Determine the [x, y] coordinate at the center of the cell enclosing the given text.  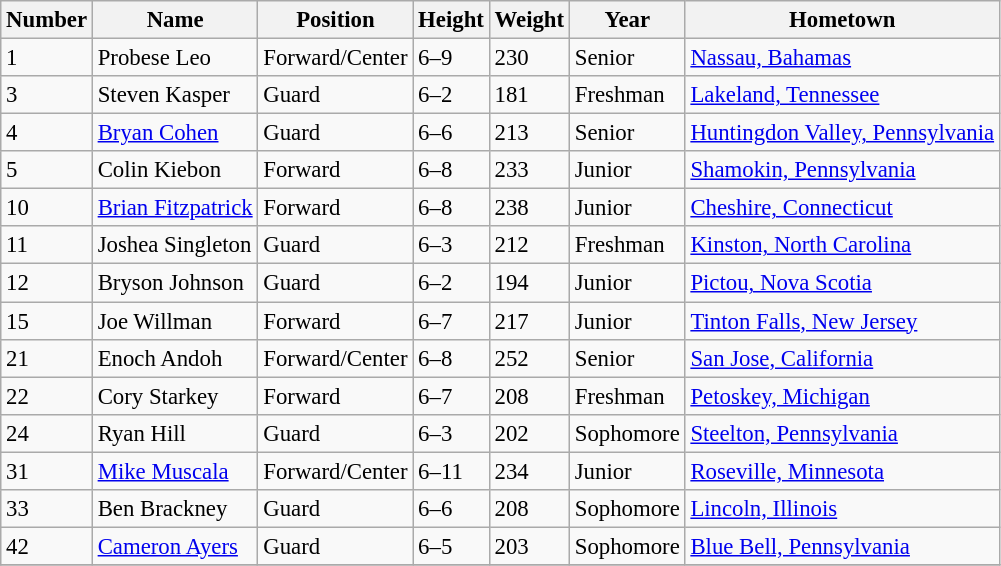
Mike Muscala [175, 471]
33 [47, 509]
Ryan Hill [175, 433]
Steelton, Pennsylvania [842, 433]
Weight [529, 20]
San Jose, California [842, 358]
10 [47, 208]
24 [47, 433]
Kinston, North Carolina [842, 245]
212 [529, 245]
230 [529, 58]
Lincoln, Illinois [842, 509]
194 [529, 283]
Joe Willman [175, 321]
Number [47, 20]
Steven Kasper [175, 95]
4 [47, 133]
31 [47, 471]
Position [336, 20]
Probese Leo [175, 58]
15 [47, 321]
252 [529, 358]
6–9 [451, 58]
Brian Fitzpatrick [175, 208]
Blue Bell, Pennsylvania [842, 546]
Year [627, 20]
Hometown [842, 20]
Joshea Singleton [175, 245]
42 [47, 546]
Petoskey, Michigan [842, 396]
Cameron Ayers [175, 546]
238 [529, 208]
Bryan Cohen [175, 133]
202 [529, 433]
Bryson Johnson [175, 283]
21 [47, 358]
6–11 [451, 471]
Enoch Andoh [175, 358]
Roseville, Minnesota [842, 471]
Name [175, 20]
Nassau, Bahamas [842, 58]
233 [529, 170]
11 [47, 245]
234 [529, 471]
Huntingdon Valley, Pennsylvania [842, 133]
181 [529, 95]
Ben Brackney [175, 509]
1 [47, 58]
203 [529, 546]
12 [47, 283]
Lakeland, Tennessee [842, 95]
5 [47, 170]
217 [529, 321]
Height [451, 20]
22 [47, 396]
Colin Kiebon [175, 170]
Tinton Falls, New Jersey [842, 321]
213 [529, 133]
Pictou, Nova Scotia [842, 283]
Cheshire, Connecticut [842, 208]
Cory Starkey [175, 396]
3 [47, 95]
Shamokin, Pennsylvania [842, 170]
6–5 [451, 546]
